Extract the [X, Y] coordinate from the center of the cell holding the provided text.  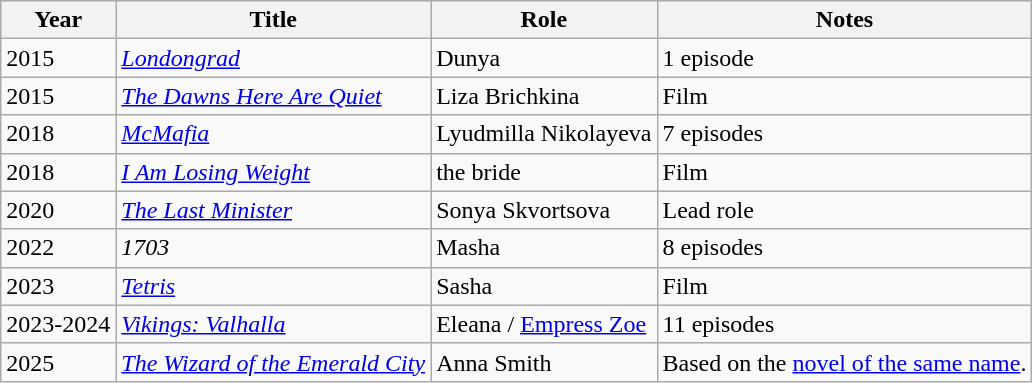
11 episodes [844, 324]
2023 [58, 286]
The Dawns Here Are Quiet [274, 96]
Role [544, 20]
The Wizard of the Emerald City [274, 362]
McMafia [274, 134]
Lead role [844, 210]
Liza Brichkina [544, 96]
Based on the novel of the same name. [844, 362]
Sonya Skvortsova [544, 210]
the bride [544, 172]
I Am Losing Weight [274, 172]
7 episodes [844, 134]
The Last Minister [274, 210]
Vikings: Valhalla [274, 324]
Anna Smith [544, 362]
2022 [58, 248]
Title [274, 20]
2025 [58, 362]
Sasha [544, 286]
Year [58, 20]
Lyudmilla Nikolayeva [544, 134]
Eleana / Empress Zoe [544, 324]
1703 [274, 248]
Tetris [274, 286]
Dunya [544, 58]
8 episodes [844, 248]
Masha [544, 248]
Notes [844, 20]
2020 [58, 210]
2023-2024 [58, 324]
1 episode [844, 58]
Londongrad [274, 58]
